Identify which cell holds the provided text, then report its [X, Y] central coordinate. 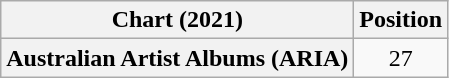
Position [401, 20]
Chart (2021) [178, 20]
Australian Artist Albums (ARIA) [178, 58]
27 [401, 58]
